Determine the [x, y] coordinate at the center of the cell enclosing the given text.  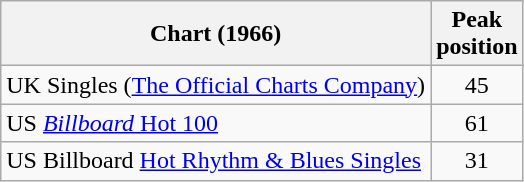
Peakposition [477, 34]
45 [477, 85]
US Billboard Hot Rhythm & Blues Singles [216, 161]
Chart (1966) [216, 34]
US Billboard Hot 100 [216, 123]
UK Singles (The Official Charts Company) [216, 85]
61 [477, 123]
31 [477, 161]
